Search for the cell housing the specified text and yield its (x, y) center coordinate. 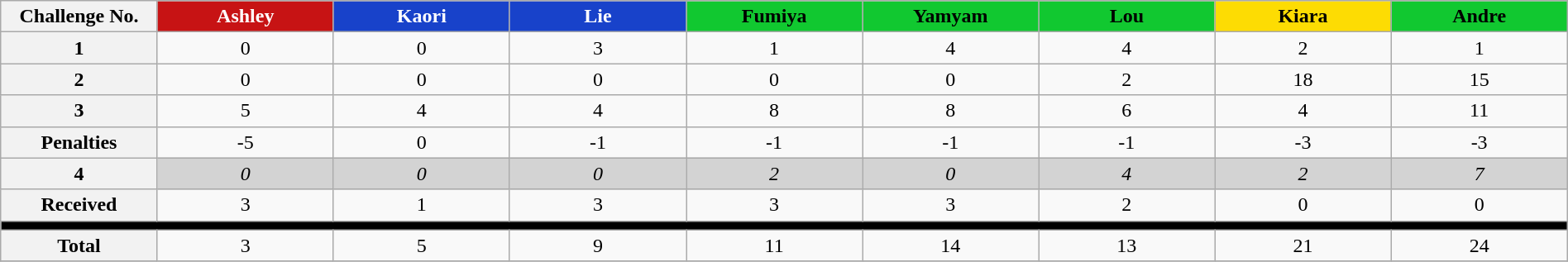
Challenge No. (79, 17)
24 (1479, 245)
Penalties (79, 142)
Lie (597, 17)
Received (79, 205)
7 (1479, 174)
13 (1126, 245)
Total (79, 245)
Fumiya (774, 17)
6 (1126, 111)
Kaori (422, 17)
Kiara (1303, 17)
21 (1303, 245)
Lou (1126, 17)
18 (1303, 79)
Ashley (245, 17)
Andre (1479, 17)
14 (951, 245)
-5 (245, 142)
15 (1479, 79)
Yamyam (951, 17)
9 (597, 245)
